Output the (X, Y) coordinate of the center of the cell containing the given text.  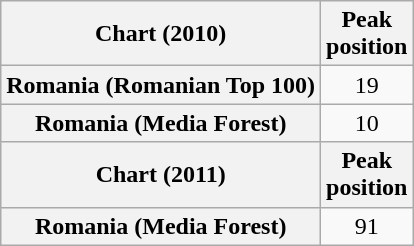
Romania (Romanian Top 100) (161, 85)
10 (367, 123)
19 (367, 85)
Chart (2011) (161, 174)
91 (367, 226)
Chart (2010) (161, 34)
